Identify which cell holds the provided text, then report its [X, Y] central coordinate. 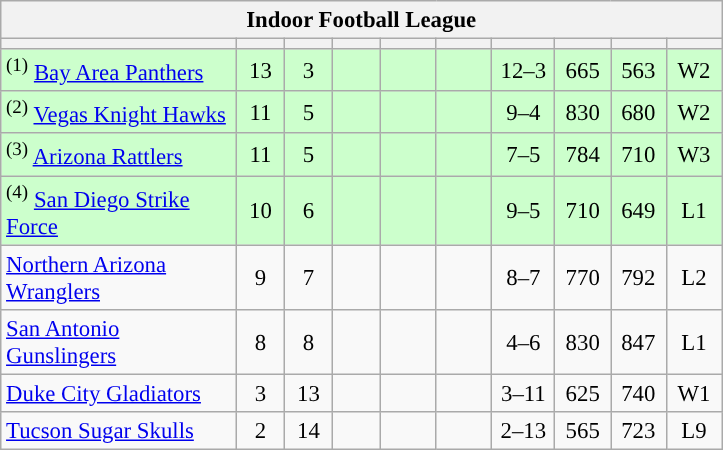
649 [638, 210]
3–11 [524, 393]
14 [308, 431]
723 [638, 431]
770 [583, 278]
9–4 [524, 112]
Tucson Sugar Skulls [119, 431]
(2) Vegas Knight Hawks [119, 112]
Duke City Gladiators [119, 393]
563 [638, 70]
Northern Arizona Wranglers [119, 278]
680 [638, 112]
W3 [694, 155]
665 [583, 70]
(3) Arizona Rattlers [119, 155]
(1) Bay Area Panthers [119, 70]
565 [583, 431]
7 [308, 278]
San Antonio Gunslingers [119, 342]
9 [260, 278]
(4) San Diego Strike Force [119, 210]
6 [308, 210]
L9 [694, 431]
8–7 [524, 278]
L2 [694, 278]
784 [583, 155]
847 [638, 342]
2 [260, 431]
W1 [694, 393]
4–6 [524, 342]
10 [260, 210]
9–5 [524, 210]
12–3 [524, 70]
Indoor Football League [362, 20]
7–5 [524, 155]
2–13 [524, 431]
740 [638, 393]
792 [638, 278]
625 [583, 393]
